Pinpoint the cell where the given text exists, returning its [x, y] midpoint coordinate. 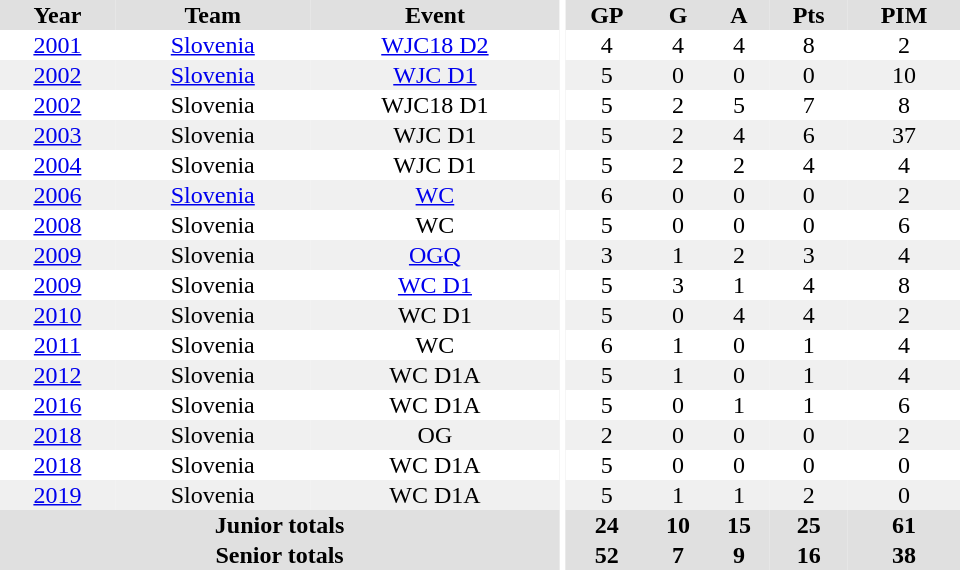
2006 [58, 195]
24 [607, 525]
61 [904, 525]
2010 [58, 315]
16 [808, 555]
GP [607, 15]
2019 [58, 495]
52 [607, 555]
9 [740, 555]
A [740, 15]
Junior totals [280, 525]
2011 [58, 345]
25 [808, 525]
Senior totals [280, 555]
Year [58, 15]
15 [740, 525]
2003 [58, 135]
2004 [58, 165]
OG [435, 435]
Event [435, 15]
Team [213, 15]
Pts [808, 15]
2001 [58, 45]
2012 [58, 375]
38 [904, 555]
37 [904, 135]
PIM [904, 15]
OGQ [435, 255]
G [678, 15]
2008 [58, 225]
WJC18 D2 [435, 45]
WJC18 D1 [435, 105]
2016 [58, 405]
